Locate the cell with the specified text and output its (x, y) center coordinate. 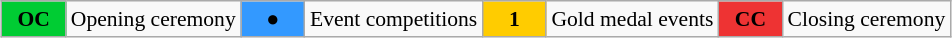
Gold medal events (632, 19)
Opening ceremony (154, 19)
● (273, 19)
OC (34, 19)
Event competitions (394, 19)
1 (514, 19)
Closing ceremony (867, 19)
CC (750, 19)
